For the text-containing cell, return its midpoint in [x, y] coordinate format. 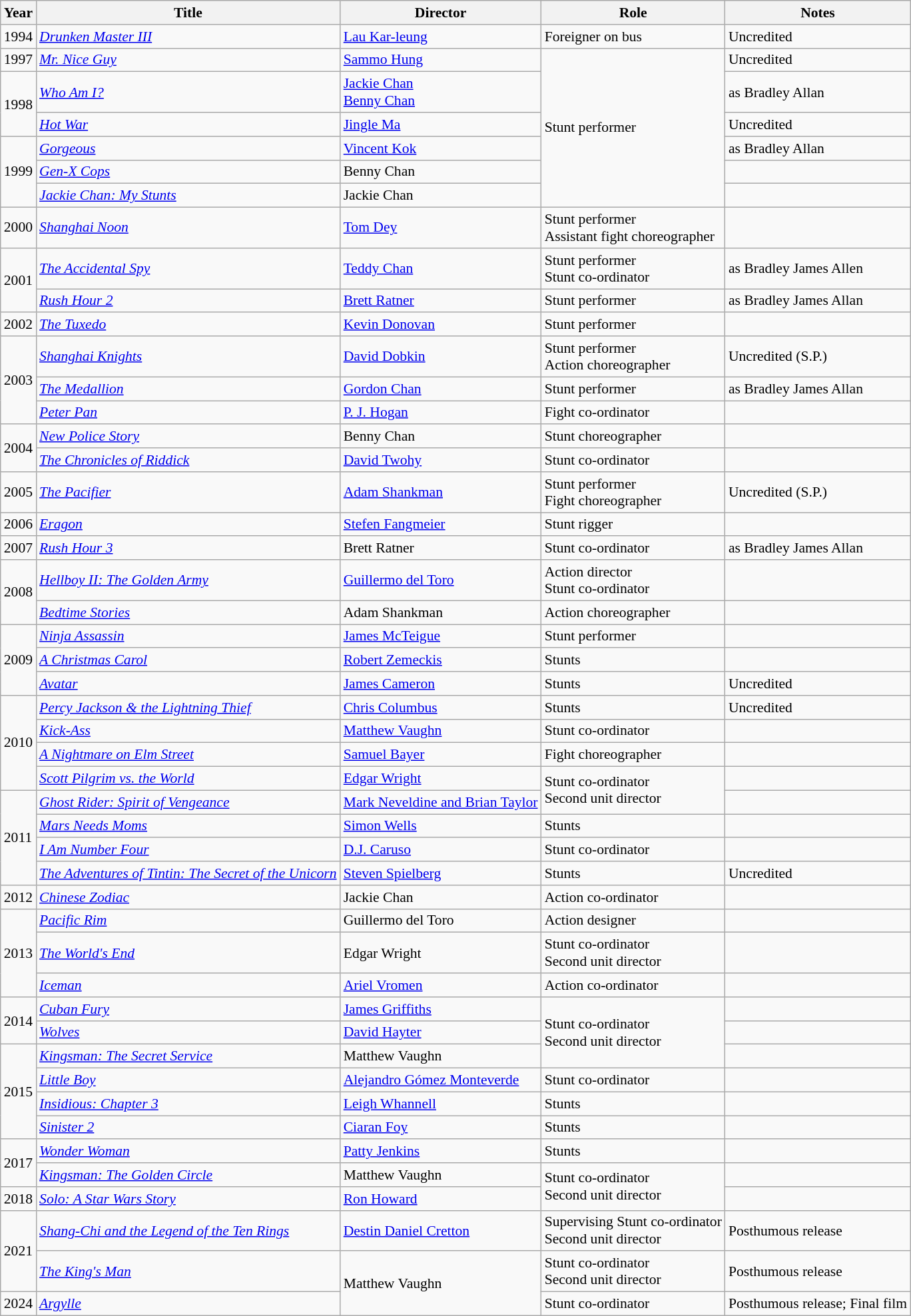
Teddy Chan [441, 269]
Gordon Chan [441, 389]
Posthumous release; Final film [818, 1304]
Lau Kar-leung [441, 37]
Solo: A Star Wars Story [188, 1199]
Fight choreographer [633, 755]
Notes [818, 13]
Chris Columbus [441, 708]
Stefen Fangmeier [441, 525]
Stunt performerStunt co-ordinator [633, 269]
James Griffiths [441, 1009]
Pacific Rim [188, 921]
David Dobkin [441, 357]
Fight co-ordinator [633, 413]
The Accidental Spy [188, 269]
2018 [19, 1199]
Avatar [188, 684]
2011 [19, 837]
Bedtime Stories [188, 612]
Hellboy II: The Golden Army [188, 580]
Role [633, 13]
The Pacifier [188, 493]
A Nightmare on Elm Street [188, 755]
James McTeigue [441, 636]
Sammo Hung [441, 60]
Simon Wells [441, 826]
2021 [19, 1251]
2017 [19, 1164]
Iceman [188, 985]
Action directorStunt co-ordinator [633, 580]
2013 [19, 953]
2001 [19, 281]
Eragon [188, 525]
Vincent Kok [441, 148]
Supervising Stunt co-ordinatorSecond unit director [633, 1230]
Leigh Whannell [441, 1104]
Chinese Zodiac [188, 897]
2009 [19, 660]
Kick-Ass [188, 731]
Kingsman: The Secret Service [188, 1056]
D.J. Caruso [441, 850]
Argylle [188, 1304]
Stunt choreographer [633, 437]
1997 [19, 60]
Cuban Fury [188, 1009]
Little Boy [188, 1080]
Shanghai Knights [188, 357]
Robert Zemeckis [441, 660]
Hot War [188, 124]
Stunt rigger [633, 525]
The Medallion [188, 389]
2010 [19, 743]
2015 [19, 1092]
Percy Jackson & the Lightning Thief [188, 708]
Samuel Bayer [441, 755]
Action choreographer [633, 612]
Year [19, 13]
2002 [19, 325]
The King's Man [188, 1271]
Stunt performerFight choreographer [633, 493]
Peter Pan [188, 413]
2024 [19, 1304]
Steven Spielberg [441, 873]
Ghost Rider: Spirit of Vengeance [188, 802]
Ninja Assassin [188, 636]
P. J. Hogan [441, 413]
Scott Pilgrim vs. the World [188, 779]
Rush Hour 3 [188, 548]
Shanghai Noon [188, 228]
Title [188, 13]
Ciaran Foy [441, 1128]
as Bradley James Allen [818, 269]
Mr. Nice Guy [188, 60]
James Cameron [441, 684]
2004 [19, 449]
Sinister 2 [188, 1128]
Kevin Donovan [441, 325]
I Am Number Four [188, 850]
Kingsman: The Golden Circle [188, 1175]
Wolves [188, 1032]
2005 [19, 493]
Rush Hour 2 [188, 301]
David Twohy [441, 460]
Jackie Chan: My Stunts [188, 196]
2006 [19, 525]
Who Am I? [188, 92]
Insidious: Chapter 3 [188, 1104]
Ariel Vromen [441, 985]
The Chronicles of Riddick [188, 460]
Mark Neveldine and Brian Taylor [441, 802]
1999 [19, 172]
David Hayter [441, 1032]
Wonder Woman [188, 1152]
Stunt performerAssistant fight choreographer [633, 228]
The World's End [188, 953]
Director [441, 13]
New Police Story [188, 437]
1994 [19, 37]
1998 [19, 104]
Gorgeous [188, 148]
Jackie ChanBenny Chan [441, 92]
Foreigner on bus [633, 37]
Tom Dey [441, 228]
2008 [19, 592]
Ron Howard [441, 1199]
2000 [19, 228]
2007 [19, 548]
Drunken Master III [188, 37]
Stunt performerAction choreographer [633, 357]
Alejandro Gómez Monteverde [441, 1080]
Jingle Ma [441, 124]
Mars Needs Moms [188, 826]
The Adventures of Tintin: The Secret of the Unicorn [188, 873]
2003 [19, 380]
2012 [19, 897]
Patty Jenkins [441, 1152]
Shang-Chi and the Legend of the Ten Rings [188, 1230]
2014 [19, 1021]
Destin Daniel Cretton [441, 1230]
A Christmas Carol [188, 660]
The Tuxedo [188, 325]
Action designer [633, 921]
Gen-X Cops [188, 172]
